Output the (x, y) coordinate of the center of the cell containing the given text.  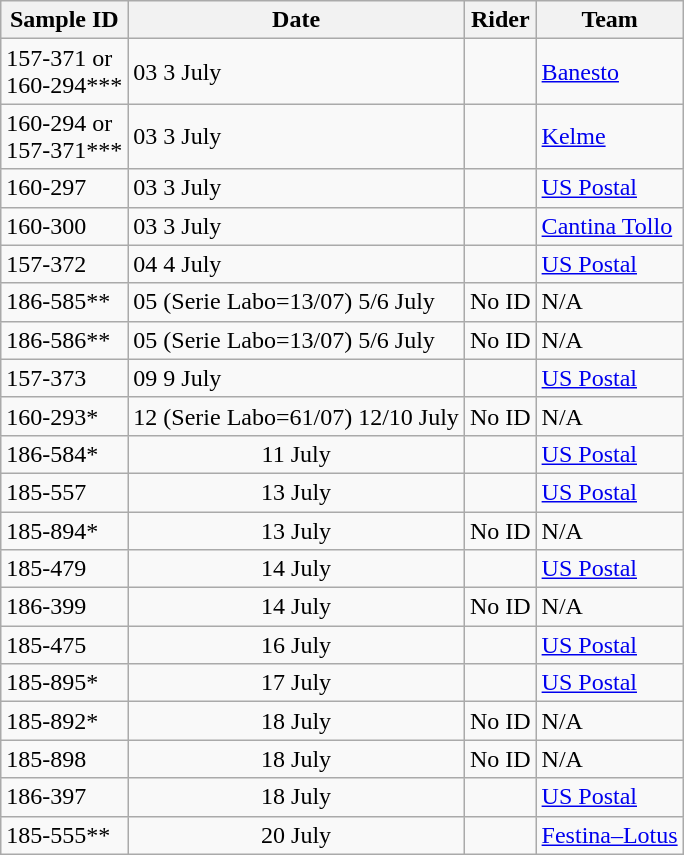
Rider (500, 20)
185-898 (64, 759)
Sample ID (64, 20)
185-479 (64, 569)
16 July (296, 645)
Banesto (610, 72)
185-894* (64, 531)
20 July (296, 835)
185-555** (64, 835)
160-300 (64, 226)
Team (610, 20)
185-557 (64, 492)
186-399 (64, 607)
185-892* (64, 721)
160-293* (64, 416)
186-584* (64, 454)
Kelme (610, 136)
157-373 (64, 378)
157-371 or160-294*** (64, 72)
12 (Serie Labo=61/07) 12/10 July (296, 416)
Date (296, 20)
11 July (296, 454)
160-297 (64, 188)
186-397 (64, 797)
17 July (296, 683)
185-895* (64, 683)
Cantina Tollo (610, 226)
04 4 July (296, 264)
09 9 July (296, 378)
160-294 or157-371*** (64, 136)
185-475 (64, 645)
186-585** (64, 302)
Festina–Lotus (610, 835)
186-586** (64, 340)
157-372 (64, 264)
